Capture the cell that displays the provided text and extract its [X, Y] central coordinate. 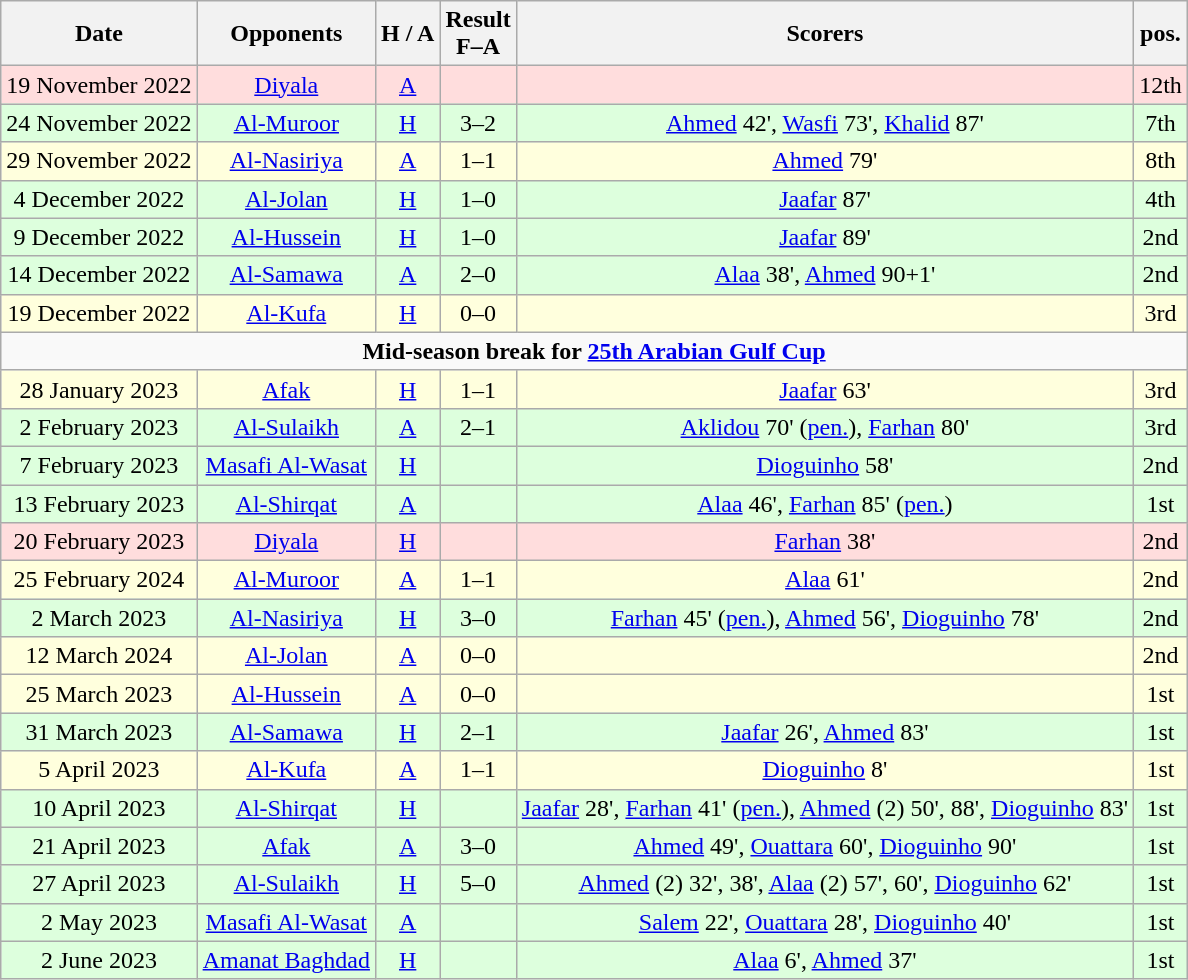
Alaa 6', Ahmed 37' [824, 960]
14 December 2022 [99, 275]
19 November 2022 [99, 85]
9 December 2022 [99, 237]
8th [1161, 161]
2 May 2023 [99, 922]
12th [1161, 85]
20 February 2023 [99, 542]
Mid-season break for 25th Arabian Gulf Cup [594, 351]
29 November 2022 [99, 161]
Jaafar 89' [824, 237]
Jaafar 87' [824, 199]
Jaafar 26', Ahmed 83' [824, 732]
2–0 [478, 275]
Dioguinho 8' [824, 770]
28 January 2023 [99, 389]
H / A [407, 34]
31 March 2023 [99, 732]
24 November 2022 [99, 123]
7th [1161, 123]
Jaafar 28', Farhan 41' (pen.), Ahmed (2) 50', 88', Dioguinho 83' [824, 808]
Aklidou 70' (pen.), Farhan 80' [824, 427]
4th [1161, 199]
13 February 2023 [99, 503]
21 April 2023 [99, 846]
5–0 [478, 884]
Jaafar 63' [824, 389]
Date [99, 34]
7 February 2023 [99, 465]
Alaa 61' [824, 580]
Farhan 45' (pen.), Ahmed 56', Dioguinho 78' [824, 618]
5 April 2023 [99, 770]
10 April 2023 [99, 808]
4 December 2022 [99, 199]
Ahmed 42', Wasfi 73', Khalid 87' [824, 123]
3–2 [478, 123]
25 February 2024 [99, 580]
Opponents [286, 34]
pos. [1161, 34]
Dioguinho 58' [824, 465]
Scorers [824, 34]
27 April 2023 [99, 884]
19 December 2022 [99, 313]
Salem 22', Ouattara 28', Dioguinho 40' [824, 922]
Ahmed 79' [824, 161]
12 March 2024 [99, 656]
Alaa 46', Farhan 85' (pen.) [824, 503]
2 March 2023 [99, 618]
2 February 2023 [99, 427]
Ahmed 49', Ouattara 60', Dioguinho 90' [824, 846]
25 March 2023 [99, 694]
2 June 2023 [99, 960]
Ahmed (2) 32', 38', Alaa (2) 57', 60', Dioguinho 62' [824, 884]
Amanat Baghdad [286, 960]
ResultF–A [478, 34]
Alaa 38', Ahmed 90+1' [824, 275]
Farhan 38' [824, 542]
